Detect which cell encompasses the target text, then output its [x, y] center coordinate. 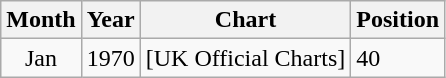
40 [398, 58]
Chart [246, 20]
Position [398, 20]
1970 [110, 58]
Jan [41, 58]
Year [110, 20]
Month [41, 20]
[UK Official Charts] [246, 58]
